Output the (x, y) coordinate of the center of the cell containing the given text.  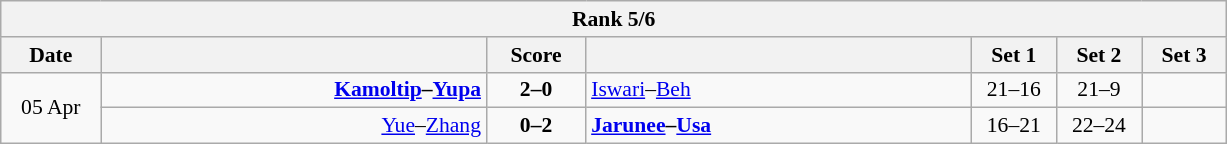
Jarunee–Usa (778, 126)
Set 1 (1014, 55)
Date (51, 55)
Iswari–Beh (778, 90)
Rank 5/6 (614, 19)
Yue–Zhang (294, 126)
Set 2 (1098, 55)
22–24 (1098, 126)
16–21 (1014, 126)
Kamoltip–Yupa (294, 90)
0–2 (536, 126)
05 Apr (51, 108)
Set 3 (1184, 55)
21–16 (1014, 90)
21–9 (1098, 90)
Score (536, 55)
2–0 (536, 90)
